Determine the (x, y) coordinate at the center of the cell enclosing the given text.  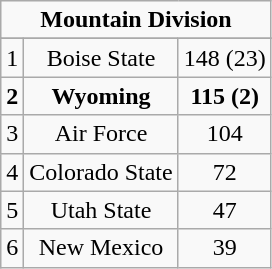
Utah State (101, 210)
148 (23) (224, 58)
Wyoming (101, 96)
Mountain Division (136, 20)
Colorado State (101, 172)
47 (224, 210)
Air Force (101, 134)
1 (12, 58)
5 (12, 210)
104 (224, 134)
2 (12, 96)
4 (12, 172)
39 (224, 248)
Boise State (101, 58)
3 (12, 134)
New Mexico (101, 248)
72 (224, 172)
6 (12, 248)
115 (2) (224, 96)
